Locate the cell with the specified text and output its (X, Y) center coordinate. 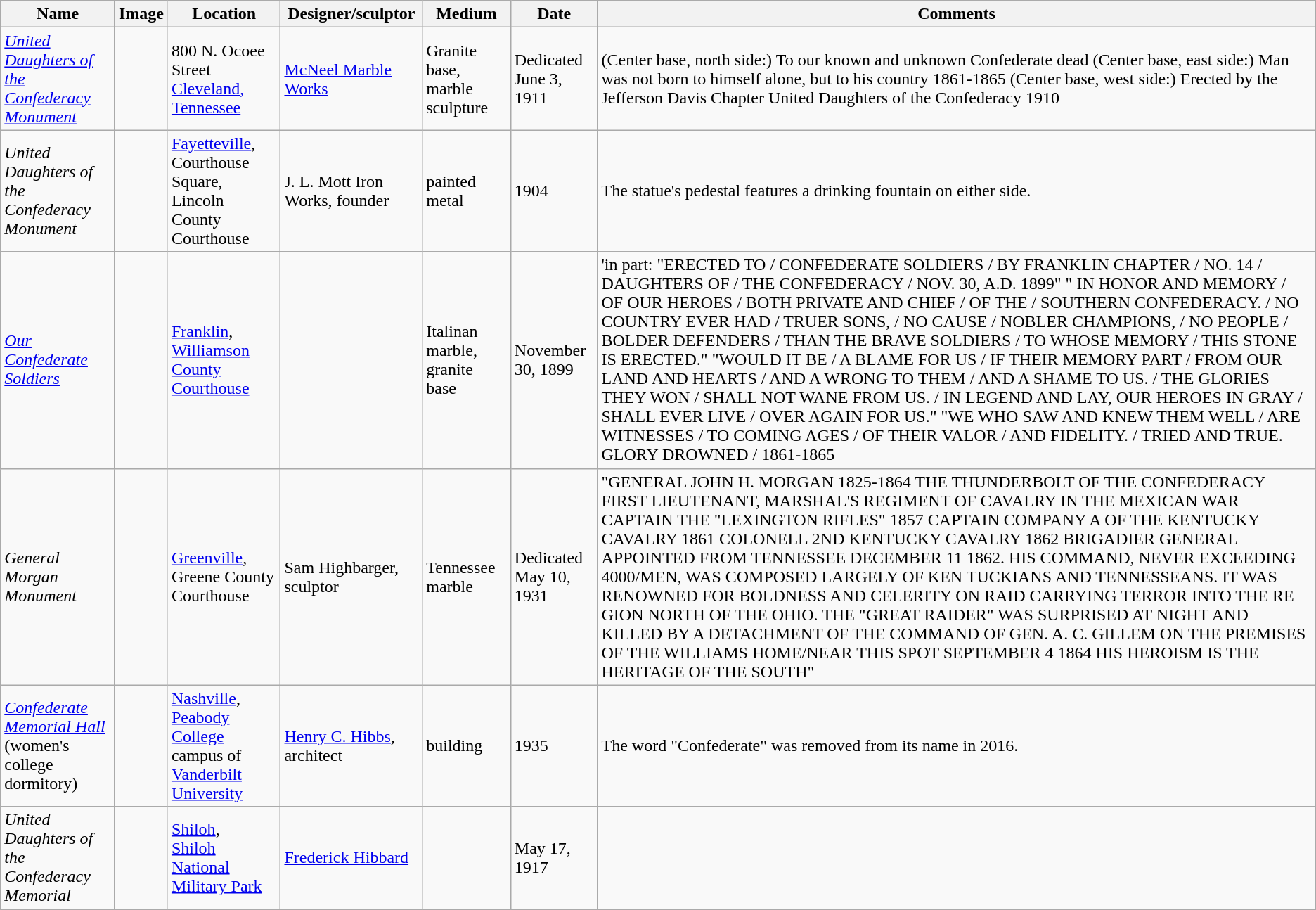
Designer/sculptor (351, 14)
Confederate Memorial Hall(women's college dormitory) (58, 745)
Henry C. Hibbs, architect (351, 745)
The statue's pedestal features a drinking fountain on either side. (956, 191)
The word "Confederate" was removed from its name in 2016. (956, 745)
Comments (956, 14)
Name (58, 14)
Shiloh,Shiloh National Military Park (224, 858)
800 N. Ocoee StreetCleveland, Tennessee (224, 79)
painted metal (467, 191)
Date (554, 14)
Fayetteville,Courthouse Square, Lincoln County Courthouse (224, 191)
Location (224, 14)
Dedicated June 3, 1911 (554, 79)
Image (141, 14)
Italinan marble, granite base (467, 360)
1904 (554, 191)
McNeel Marble Works (351, 79)
Medium (467, 14)
Dedicated May 10, 1931 (554, 577)
Tennessee marble (467, 577)
Greenville,Greene County Courthouse (224, 577)
Frederick Hibbard (351, 858)
November 30, 1899 (554, 360)
Granite base, marble sculpture (467, 79)
General Morgan Monument (58, 577)
Nashville,Peabody College campus of Vanderbilt University (224, 745)
United Daughters of the Confederacy Memorial (58, 858)
Sam Highbarger, sculptor (351, 577)
Franklin,Williamson County Courthouse (224, 360)
J. L. Mott Iron Works, founder (351, 191)
Our Confederate Soldiers (58, 360)
1935 (554, 745)
May 17, 1917 (554, 858)
building (467, 745)
